Locate the cell with the specified text and output its [x, y] center coordinate. 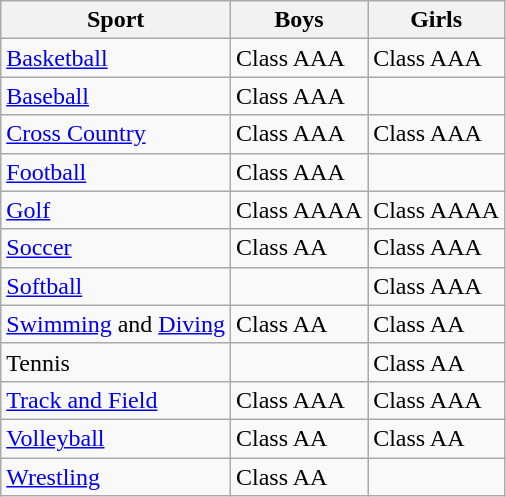
Football [116, 172]
Soccer [116, 248]
Basketball [116, 58]
Baseball [116, 96]
Volleyball [116, 438]
Girls [436, 20]
Golf [116, 210]
Tennis [116, 362]
Sport [116, 20]
Swimming and Diving [116, 324]
Softball [116, 286]
Boys [300, 20]
Track and Field [116, 400]
Wrestling [116, 477]
Cross Country [116, 134]
